Provide the (x, y) coordinate of the cell's center where the given text is located.  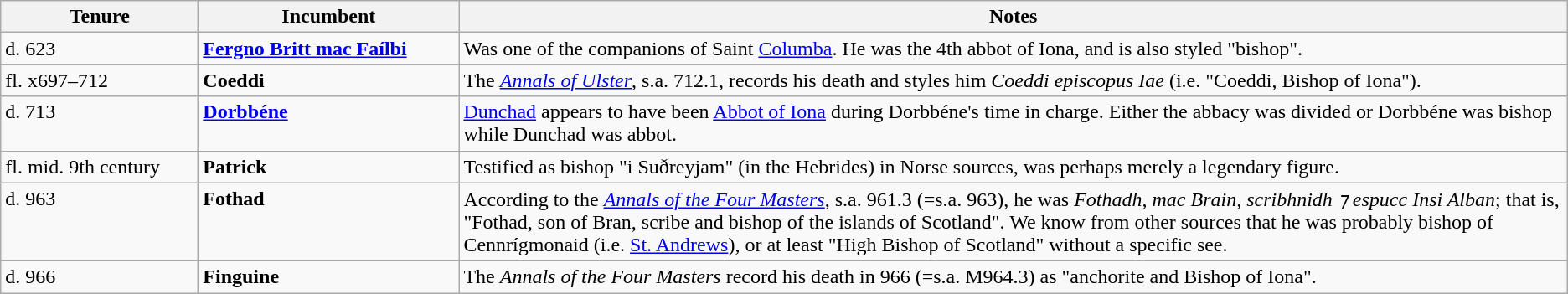
The Annals of Ulster, s.a. 712.1, records his death and styles him Coeddi episcopus Iae (i.e. "Coeddi, Bishop of Iona"). (1014, 80)
The Annals of the Four Masters record his death in 966 (=s.a. M964.3) as "anchorite and Bishop of Iona". (1014, 277)
Notes (1014, 17)
Fothad (328, 222)
Incumbent (328, 17)
d. 713 (100, 124)
d. 966 (100, 277)
d. 623 (100, 49)
Finguine (328, 277)
Patrick (328, 167)
Coeddi (328, 80)
fl. x697–712 (100, 80)
Dorbbéne (328, 124)
Was one of the companions of Saint Columba. He was the 4th abbot of Iona, and is also styled "bishop". (1014, 49)
d. 963 (100, 222)
Fergno Britt mac Faílbi (328, 49)
Tenure (100, 17)
Testified as bishop "i Suðreyjam" (in the Hebrides) in Norse sources, was perhaps merely a legendary figure. (1014, 167)
fl. mid. 9th century (100, 167)
